Find where the given text appears and provide that cell's center as [X, Y] coordinate. 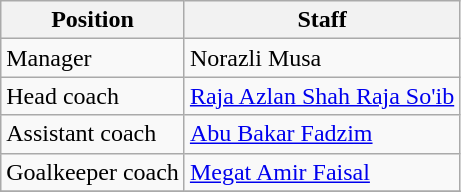
Position [93, 20]
Staff [322, 20]
Head coach [93, 96]
Manager [93, 58]
Assistant coach [93, 134]
Norazli Musa [322, 58]
Abu Bakar Fadzim [322, 134]
Megat Amir Faisal [322, 172]
Goalkeeper coach [93, 172]
Raja Azlan Shah Raja So'ib [322, 96]
